Identify which cell holds the provided text, then report its [x, y] central coordinate. 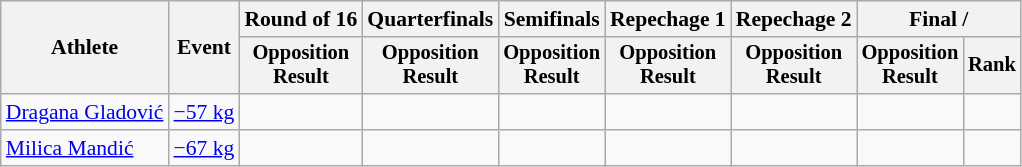
Dragana Gladović [85, 112]
Round of 16 [300, 19]
Rank [992, 66]
Repechage 1 [668, 19]
Event [204, 48]
Final / [939, 19]
Quarterfinals [430, 19]
Semifinals [552, 19]
−67 kg [204, 148]
Repechage 2 [794, 19]
Milica Mandić [85, 148]
Athlete [85, 48]
−57 kg [204, 112]
